Find where the given text appears and provide that cell's center as [X, Y] coordinate. 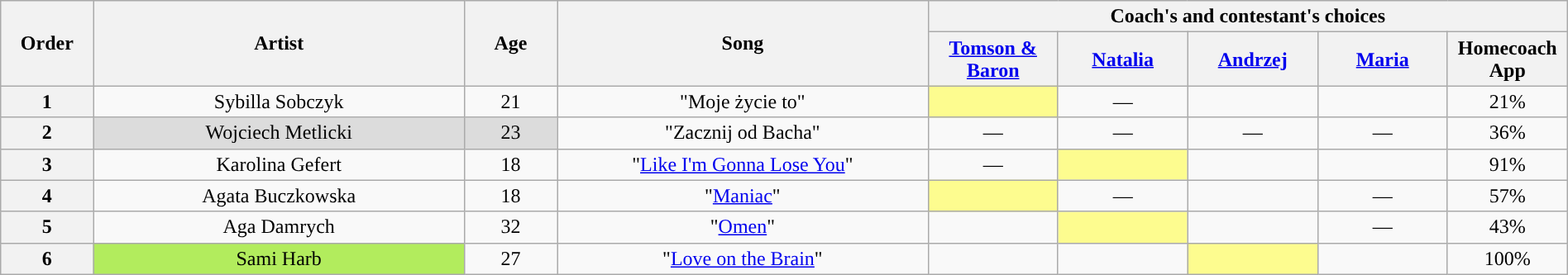
Natalia [1123, 59]
Coach's and contestant's choices [1247, 17]
21 [510, 102]
3 [47, 164]
36% [1507, 133]
Aga Damrych [280, 227]
Agata Buczkowska [280, 196]
27 [510, 258]
Song [743, 43]
Sybilla Sobczyk [280, 102]
Andrzej [1252, 59]
6 [47, 258]
Tomson & Baron [992, 59]
43% [1507, 227]
57% [1507, 196]
Sami Harb [280, 258]
23 [510, 133]
"Like I'm Gonna Lose You" [743, 164]
1 [47, 102]
32 [510, 227]
Karolina Gefert [280, 164]
Age [510, 43]
Wojciech Metlicki [280, 133]
91% [1507, 164]
Maria [1383, 59]
4 [47, 196]
Homecoach App [1507, 59]
"Omen" [743, 227]
"Love on the Brain" [743, 258]
"Zacznij od Bacha" [743, 133]
"Maniac" [743, 196]
100% [1507, 258]
21% [1507, 102]
5 [47, 227]
Artist [280, 43]
Order [47, 43]
2 [47, 133]
"Moje życie to" [743, 102]
